For the text-containing cell, return its midpoint in [X, Y] coordinate format. 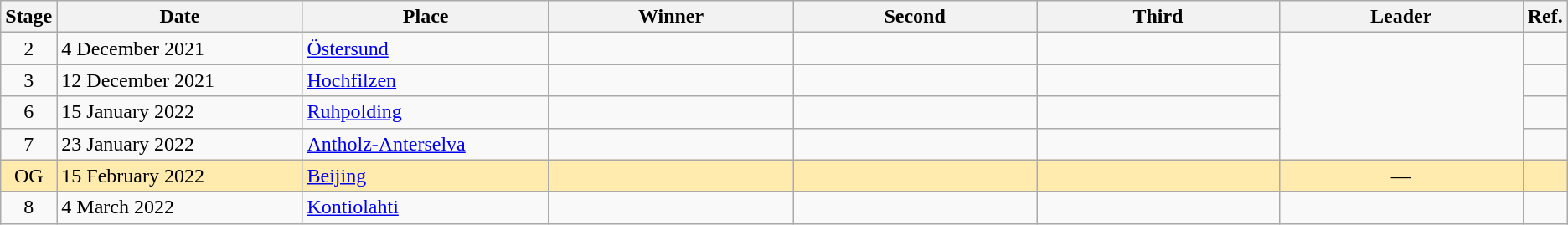
Date [179, 17]
2 [28, 49]
8 [28, 207]
Second [915, 17]
Beijing [426, 176]
— [1400, 176]
15 February 2022 [179, 176]
23 January 2022 [179, 144]
Leader [1400, 17]
4 March 2022 [179, 207]
OG [28, 176]
4 December 2021 [179, 49]
Hochfilzen [426, 80]
Ruhpolding [426, 112]
Antholz-Anterselva [426, 144]
3 [28, 80]
15 January 2022 [179, 112]
Stage [28, 17]
Kontiolahti [426, 207]
Third [1158, 17]
12 December 2021 [179, 80]
Östersund [426, 49]
7 [28, 144]
Winner [670, 17]
Place [426, 17]
Ref. [1545, 17]
6 [28, 112]
